Capture the cell that displays the provided text and extract its [x, y] central coordinate. 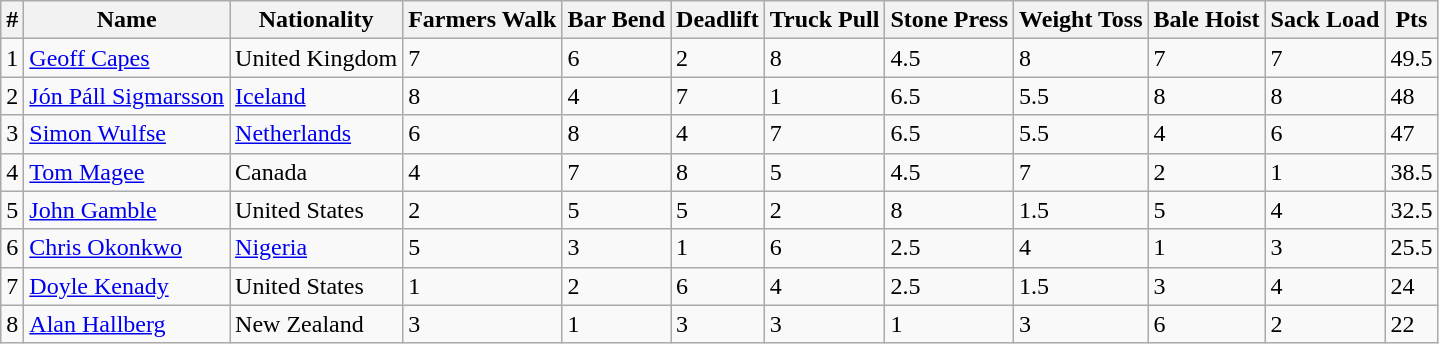
Bar Bend [616, 20]
Geoff Capes [127, 58]
Pts [1412, 20]
Nigeria [316, 248]
Nationality [316, 20]
Tom Magee [127, 172]
Sack Load [1325, 20]
Name [127, 20]
32.5 [1412, 210]
Deadlift [718, 20]
Farmers Walk [482, 20]
Canada [316, 172]
New Zealand [316, 324]
49.5 [1412, 58]
Weight Toss [1081, 20]
United Kingdom [316, 58]
25.5 [1412, 248]
38.5 [1412, 172]
47 [1412, 134]
Truck Pull [824, 20]
Jón Páll Sigmarsson [127, 96]
22 [1412, 324]
# [12, 20]
Alan Hallberg [127, 324]
John Gamble [127, 210]
24 [1412, 286]
Netherlands [316, 134]
Doyle Kenady [127, 286]
Bale Hoist [1206, 20]
48 [1412, 96]
Chris Okonkwo [127, 248]
Simon Wulfse [127, 134]
Iceland [316, 96]
Stone Press [950, 20]
